For the text-containing cell, return its midpoint in [x, y] coordinate format. 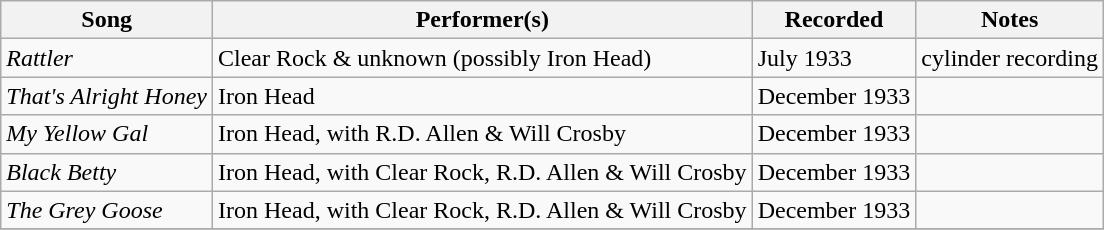
Performer(s) [483, 20]
Black Betty [107, 172]
My Yellow Gal [107, 134]
Rattler [107, 58]
The Grey Goose [107, 210]
Recorded [834, 20]
Clear Rock & unknown (possibly Iron Head) [483, 58]
July 1933 [834, 58]
cylinder recording [1010, 58]
That's Alright Honey [107, 96]
Notes [1010, 20]
Iron Head [483, 96]
Iron Head, with R.D. Allen & Will Crosby [483, 134]
Song [107, 20]
